Scan for the cell matching the given text and deliver its [X, Y] coordinate at center. 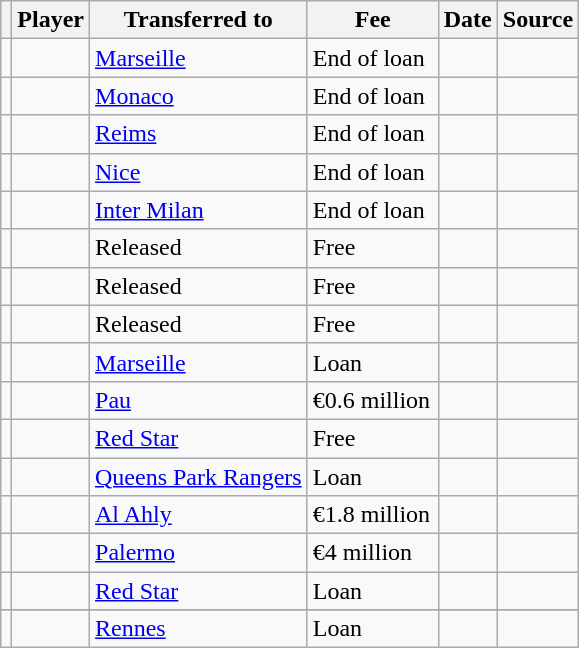
Al Ahly [199, 515]
Source [538, 20]
Date [468, 20]
Transferred to [199, 20]
Inter Milan [199, 210]
Palermo [199, 553]
Pau [199, 400]
€0.6 million [372, 400]
Fee [372, 20]
Nice [199, 172]
Queens Park Rangers [199, 477]
€4 million [372, 553]
Rennes [199, 629]
Reims [199, 134]
Monaco [199, 96]
€1.8 million [372, 515]
Player [51, 20]
